Search for the cell housing the specified text and yield its [X, Y] center coordinate. 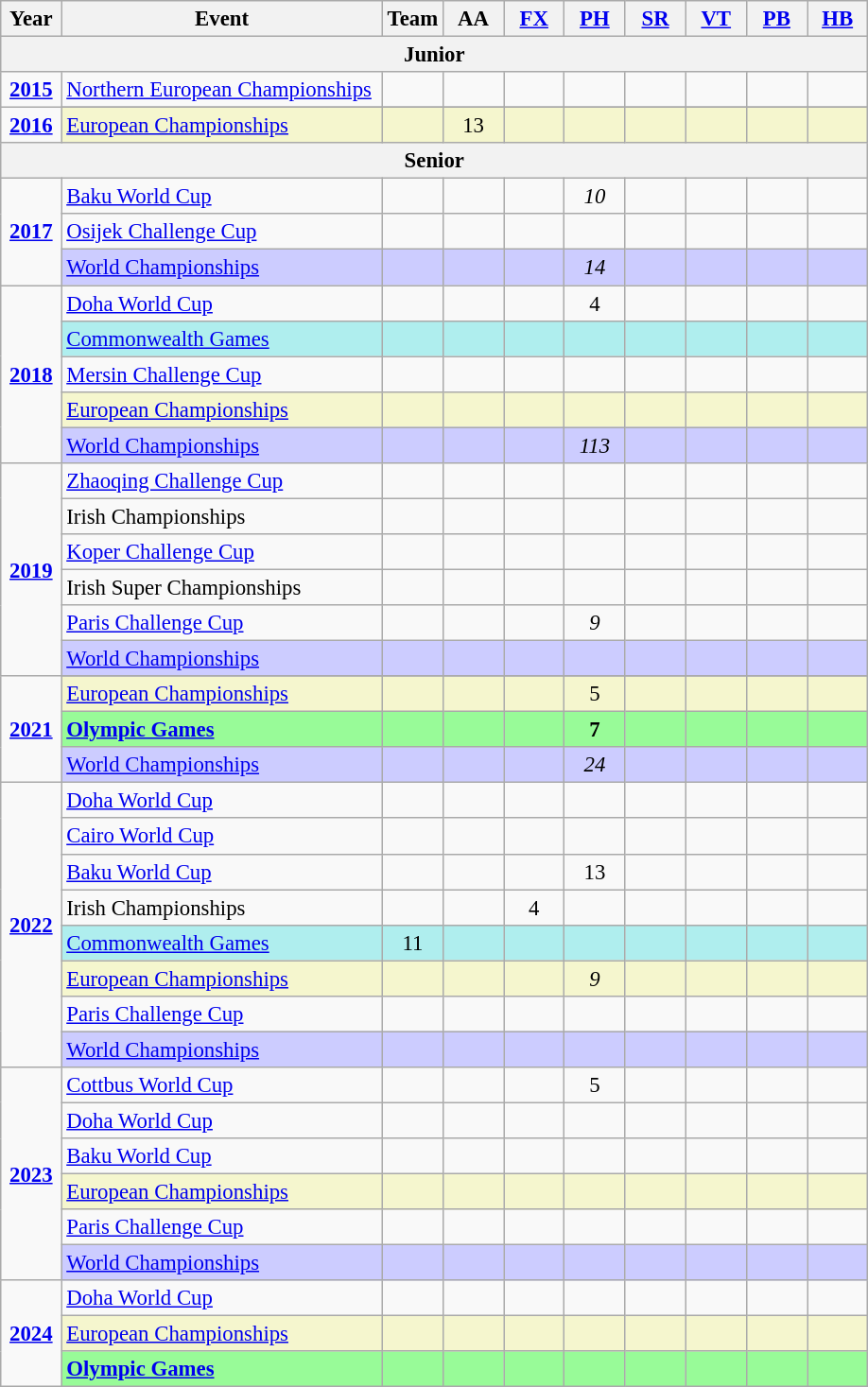
2017 [31, 233]
Koper Challenge Cup [221, 552]
Team [412, 19]
Olympic Games [221, 730]
2023 [31, 1174]
11 [412, 943]
14 [595, 268]
Mersin Challenge Cup [221, 374]
2019 [31, 570]
Irish Super Championships [221, 587]
2018 [31, 374]
PB [776, 19]
2022 [31, 925]
Northern European Championships [221, 90]
7 [595, 730]
HB [838, 19]
Junior [435, 55]
Year [31, 19]
Cottbus World Cup [221, 1085]
Senior [435, 161]
FX [534, 19]
AA [473, 19]
PH [595, 19]
VT [716, 19]
10 [595, 197]
Osijek Challenge Cup [221, 232]
2021 [31, 730]
Zhaoqing Challenge Cup [221, 481]
113 [595, 445]
2024 [31, 1333]
24 [595, 765]
Cairo World Cup [221, 837]
Event [221, 19]
2015 [31, 90]
SR [655, 19]
2016 [31, 126]
